Determine the [X, Y] coordinate at the center of the cell enclosing the given text.  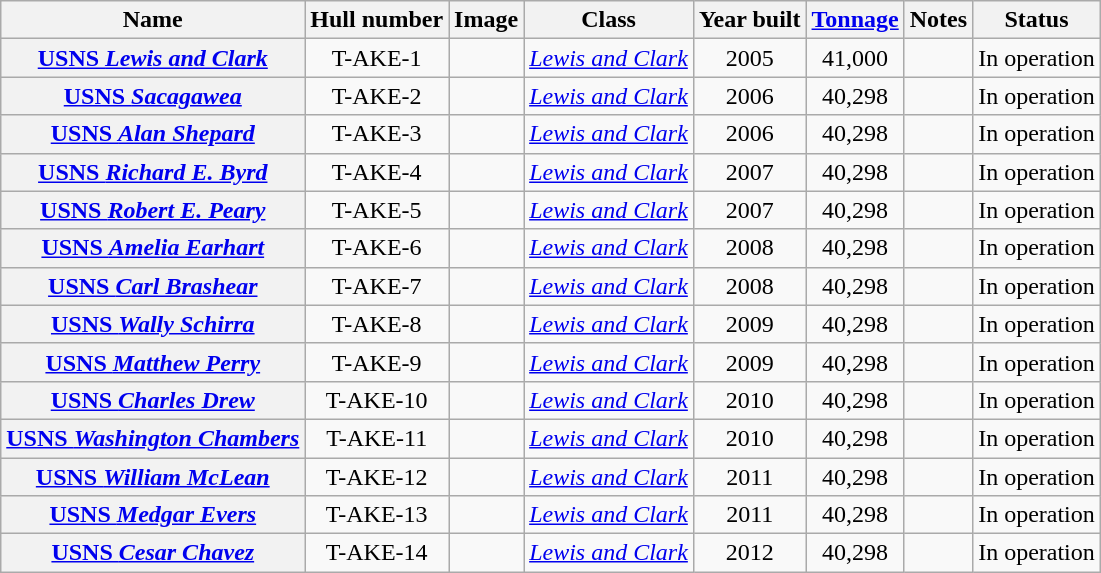
T-AKE-8 [377, 324]
41,000 [855, 58]
Hull number [377, 20]
USNS Lewis and Clark [153, 58]
Year built [750, 20]
T-AKE-3 [377, 134]
USNS Washington Chambers [153, 438]
USNS Carl Brashear [153, 286]
T-AKE-14 [377, 553]
T-AKE-7 [377, 286]
USNS Richard E. Byrd [153, 172]
T-AKE-6 [377, 248]
USNS Alan Shepard [153, 134]
USNS William McLean [153, 477]
USNS Matthew Perry [153, 362]
USNS Wally Schirra [153, 324]
USNS Cesar Chavez [153, 553]
T-AKE-11 [377, 438]
Status [1037, 20]
Class [609, 20]
2012 [750, 553]
2005 [750, 58]
T-AKE-12 [377, 477]
T-AKE-5 [377, 210]
T-AKE-2 [377, 96]
T-AKE-13 [377, 515]
USNS Sacagawea [153, 96]
Name [153, 20]
Image [486, 20]
USNS Medgar Evers [153, 515]
T-AKE-9 [377, 362]
T-AKE-1 [377, 58]
Tonnage [855, 20]
USNS Charles Drew [153, 400]
USNS Amelia Earhart [153, 248]
T-AKE-10 [377, 400]
USNS Robert E. Peary [153, 210]
T-AKE-4 [377, 172]
Notes [938, 20]
